Pinpoint the cell where the given text exists, returning its (X, Y) midpoint coordinate. 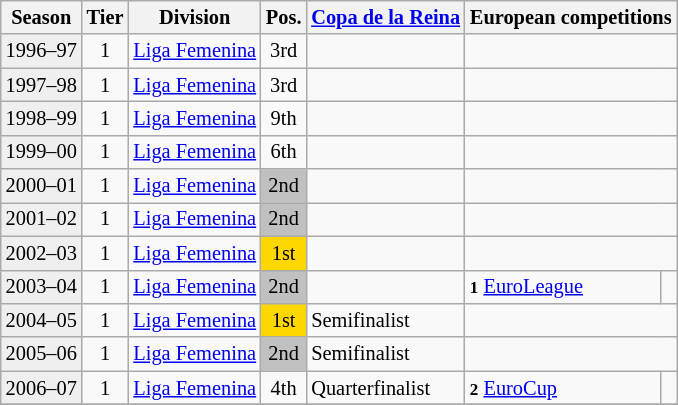
Division (194, 17)
2003–04 (42, 287)
1999–00 (42, 152)
1 EuroLeague (563, 287)
2005–06 (42, 354)
Tier (106, 17)
6th (284, 152)
2 EuroCup (563, 388)
2001–02 (42, 219)
2006–07 (42, 388)
1996–97 (42, 51)
2002–03 (42, 253)
1997–98 (42, 85)
1998–99 (42, 118)
9th (284, 118)
2004–05 (42, 320)
Copa de la Reina (386, 17)
European competitions (571, 17)
4th (284, 388)
Quarterfinalist (386, 388)
Season (42, 17)
Pos. (284, 17)
2000–01 (42, 186)
